From the cell containing the given text, extract its center point as (X, Y) coordinate. 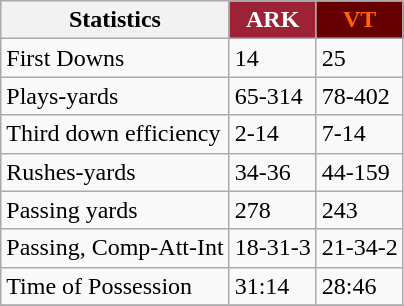
7-14 (360, 134)
Statistics (115, 20)
14 (272, 58)
Plays-yards (115, 96)
78-402 (360, 96)
Passing yards (115, 210)
25 (360, 58)
31:14 (272, 286)
Time of Possession (115, 286)
First Downs (115, 58)
VT (360, 20)
34-36 (272, 172)
243 (360, 210)
28:46 (360, 286)
21-34-2 (360, 248)
2-14 (272, 134)
44-159 (360, 172)
Rushes-yards (115, 172)
65-314 (272, 96)
Passing, Comp-Att-Int (115, 248)
ARK (272, 20)
18-31-3 (272, 248)
278 (272, 210)
Third down efficiency (115, 134)
